Find where the given text appears and provide that cell's center as (X, Y) coordinate. 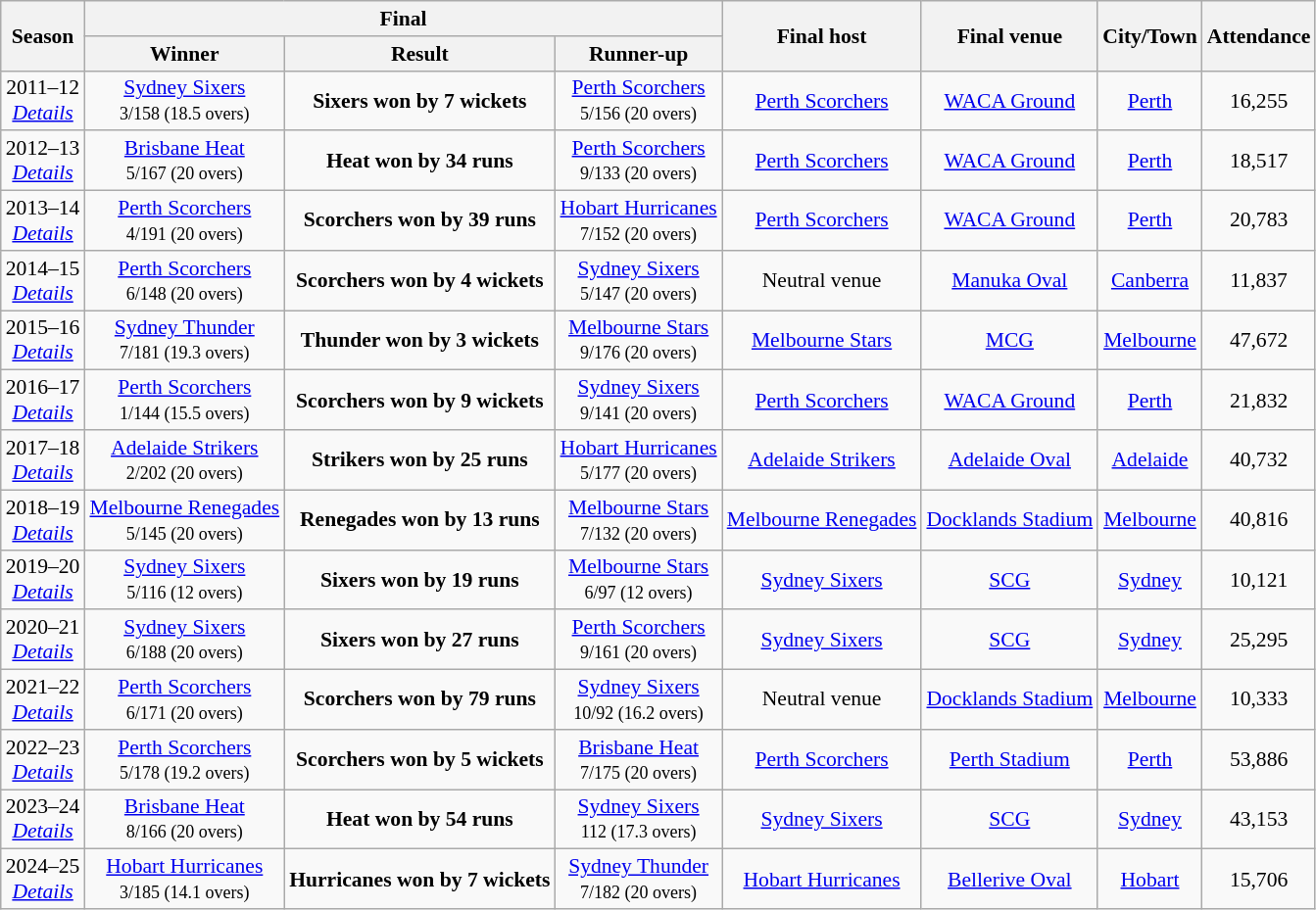
Hurricanes won by 7 wickets (419, 880)
53,886 (1259, 760)
2020–21Details (43, 641)
Season (43, 35)
Scorchers won by 9 wickets (419, 400)
Melbourne Stars6/97 (12 overs) (639, 580)
Final host (822, 35)
2012–13Details (43, 161)
Perth Scorchers4/191 (20 overs) (184, 221)
Brisbane Heat7/175 (20 overs) (639, 760)
Scorchers won by 79 runs (419, 699)
2016–17Details (43, 400)
Bellerive Oval (1009, 880)
Sydney Sixers9/141 (20 overs) (639, 400)
Hobart Hurricanes7/152 (20 overs) (639, 221)
Adelaide Strikers 2/202 (20 overs) (184, 460)
City/Town (1149, 35)
Sydney Thunder7/181 (19.3 overs) (184, 341)
Sydney Sixers5/147 (20 overs) (639, 280)
Scorchers won by 4 wickets (419, 280)
Melbourne Stars9/176 (20 overs) (639, 341)
Thunder won by 3 wickets (419, 341)
Strikers won by 25 runs (419, 460)
Perth Scorchers6/148 (20 overs) (184, 280)
Heat won by 54 runs (419, 819)
Perth Scorchers9/133 (20 overs) (639, 161)
Sydney Sixers3/158 (18.5 overs) (184, 100)
25,295 (1259, 641)
Melbourne Stars (822, 341)
Hobart (1149, 880)
Perth Scorchers9/161 (20 overs) (639, 641)
Perth Stadium (1009, 760)
Winner (184, 54)
Scorchers won by 39 runs (419, 221)
Canberra (1149, 280)
Sixers won by 19 runs (419, 580)
2022–23 Details (43, 760)
2024–25 Details (43, 880)
43,153 (1259, 819)
Sydney Sixers10/92 (16.2 overs) (639, 699)
2021–22Details (43, 699)
47,672 (1259, 341)
11,837 (1259, 280)
Scorchers won by 5 wickets (419, 760)
15,706 (1259, 880)
Attendance (1259, 35)
2015–16Details (43, 341)
Final venue (1009, 35)
Sydney Thunder7/182 (20 overs) (639, 880)
Adelaide Oval (1009, 460)
2013–14Details (43, 221)
Perth Scorchers 1/144 (15.5 overs) (184, 400)
40,816 (1259, 519)
Hobart Hurricanes5/177 (20 overs) (639, 460)
Adelaide (1149, 460)
Sydney Sixers 6/188 (20 overs) (184, 641)
Perth Scorchers5/156 (20 overs) (639, 100)
Melbourne Stars7/132 (20 overs) (639, 519)
20,783 (1259, 221)
Melbourne Renegades 5/145 (20 overs) (184, 519)
16,255 (1259, 100)
Brisbane Heat5/167 (20 overs) (184, 161)
2017–18Details (43, 460)
10,121 (1259, 580)
2014–15Details (43, 280)
2019–20Details (43, 580)
2023–24 Details (43, 819)
Perth Scorchers5/178 (19.2 overs) (184, 760)
Result (419, 54)
Melbourne Renegades (822, 519)
MCG (1009, 341)
Heat won by 34 runs (419, 161)
Adelaide Strikers (822, 460)
Sydney Sixers 5/116 (12 overs) (184, 580)
Sixers won by 27 runs (419, 641)
Final (403, 19)
2018–19Details (43, 519)
10,333 (1259, 699)
Brisbane Heat8/166 (20 overs) (184, 819)
2011–12Details (43, 100)
Perth Scorchers 6/171 (20 overs) (184, 699)
Hobart Hurricanes (822, 880)
40,732 (1259, 460)
Runner-up (639, 54)
Renegades won by 13 runs (419, 519)
Hobart Hurricanes3/185 (14.1 overs) (184, 880)
21,832 (1259, 400)
18,517 (1259, 161)
Sydney Sixers112 (17.3 overs) (639, 819)
Manuka Oval (1009, 280)
Sixers won by 7 wickets (419, 100)
